Provide the (X, Y) coordinate of the cell's center where the given text is located.  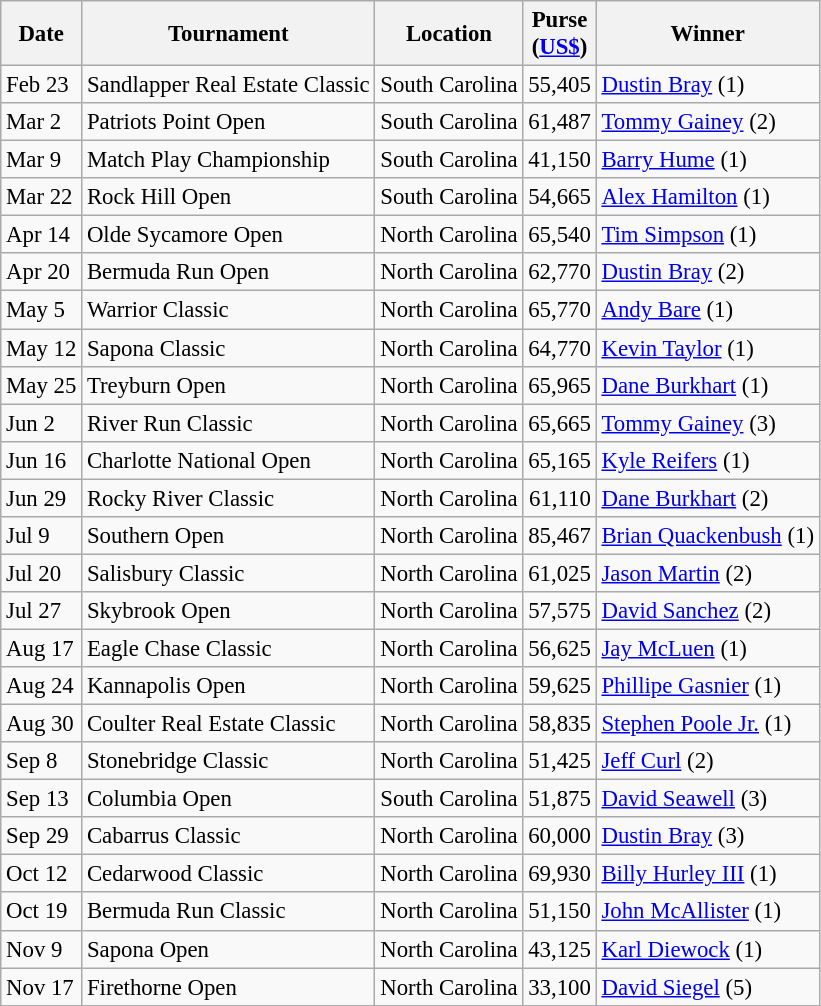
Columbia Open (228, 799)
58,835 (560, 724)
Salisbury Classic (228, 573)
Andy Bare (1) (708, 310)
64,770 (560, 348)
Mar 22 (42, 197)
Dane Burkhart (1) (708, 385)
Southern Open (228, 536)
43,125 (560, 949)
62,770 (560, 273)
Winner (708, 34)
Treyburn Open (228, 385)
61,110 (560, 498)
River Run Classic (228, 423)
51,875 (560, 799)
61,487 (560, 122)
Purse(US$) (560, 34)
Jay McLuen (1) (708, 648)
55,405 (560, 85)
Dustin Bray (1) (708, 85)
51,150 (560, 912)
Coulter Real Estate Classic (228, 724)
Jul 20 (42, 573)
Aug 24 (42, 686)
Cedarwood Classic (228, 874)
Date (42, 34)
65,540 (560, 235)
May 12 (42, 348)
Jul 27 (42, 611)
Sandlapper Real Estate Classic (228, 85)
Karl Diewock (1) (708, 949)
Tommy Gainey (2) (708, 122)
Location (449, 34)
Sep 8 (42, 761)
Barry Hume (1) (708, 160)
Sapona Open (228, 949)
David Seawell (3) (708, 799)
Stephen Poole Jr. (1) (708, 724)
Kyle Reifers (1) (708, 460)
69,930 (560, 874)
Bermuda Run Classic (228, 912)
33,100 (560, 987)
41,150 (560, 160)
Dustin Bray (3) (708, 836)
65,965 (560, 385)
Sep 13 (42, 799)
Jun 16 (42, 460)
Tommy Gainey (3) (708, 423)
57,575 (560, 611)
Rock Hill Open (228, 197)
Apr 14 (42, 235)
Apr 20 (42, 273)
Aug 17 (42, 648)
David Sanchez (2) (708, 611)
61,025 (560, 573)
Warrior Classic (228, 310)
56,625 (560, 648)
Billy Hurley III (1) (708, 874)
Tim Simpson (1) (708, 235)
Dustin Bray (2) (708, 273)
Kevin Taylor (1) (708, 348)
Aug 30 (42, 724)
54,665 (560, 197)
Feb 23 (42, 85)
Firethorne Open (228, 987)
Dane Burkhart (2) (708, 498)
Oct 19 (42, 912)
Rocky River Classic (228, 498)
Oct 12 (42, 874)
59,625 (560, 686)
Olde Sycamore Open (228, 235)
Jun 2 (42, 423)
Skybrook Open (228, 611)
60,000 (560, 836)
85,467 (560, 536)
65,165 (560, 460)
May 25 (42, 385)
Match Play Championship (228, 160)
Jun 29 (42, 498)
Charlotte National Open (228, 460)
51,425 (560, 761)
65,665 (560, 423)
Sep 29 (42, 836)
John McAllister (1) (708, 912)
May 5 (42, 310)
Jul 9 (42, 536)
Phillipe Gasnier (1) (708, 686)
Kannapolis Open (228, 686)
Eagle Chase Classic (228, 648)
Bermuda Run Open (228, 273)
65,770 (560, 310)
Cabarrus Classic (228, 836)
Mar 9 (42, 160)
Tournament (228, 34)
Sapona Classic (228, 348)
Nov 9 (42, 949)
Stonebridge Classic (228, 761)
Mar 2 (42, 122)
Alex Hamilton (1) (708, 197)
Jason Martin (2) (708, 573)
Patriots Point Open (228, 122)
Nov 17 (42, 987)
Brian Quackenbush (1) (708, 536)
David Siegel (5) (708, 987)
Jeff Curl (2) (708, 761)
